Provide the (x, y) coordinate of the cell's center where the given text is located.  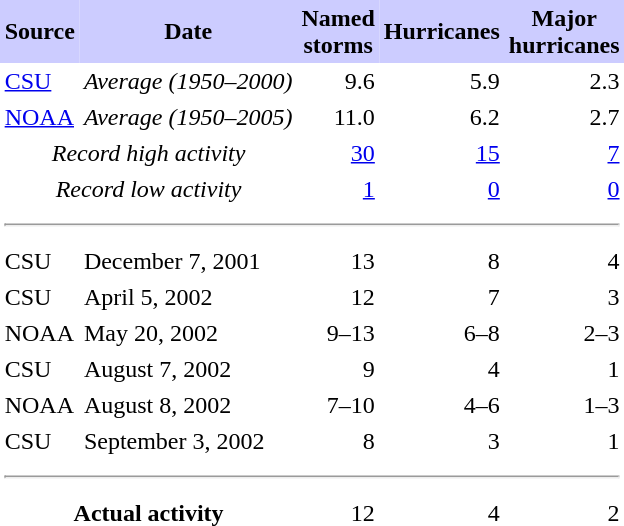
August 8, 2002 (188, 405)
Record low activity (148, 189)
12 (338, 297)
Average (1950–2000) (188, 81)
11.0 (338, 117)
9 (338, 369)
Source (40, 32)
6.2 (442, 117)
30 (338, 153)
Record high activity (148, 153)
9–13 (338, 333)
2.7 (564, 117)
15 (442, 153)
December 7, 2001 (188, 261)
April 5, 2002 (188, 297)
13 (338, 261)
5.9 (442, 81)
7–10 (338, 405)
9.6 (338, 81)
Average (1950–2005) (188, 117)
September 3, 2002 (188, 441)
6–8 (442, 333)
Majorhurricanes (564, 32)
2.3 (564, 81)
August 7, 2002 (188, 369)
Date (188, 32)
2–3 (564, 333)
Namedstorms (338, 32)
4–6 (442, 405)
1–3 (564, 405)
Hurricanes (442, 32)
May 20, 2002 (188, 333)
